For the text-containing cell, return its midpoint in [X, Y] coordinate format. 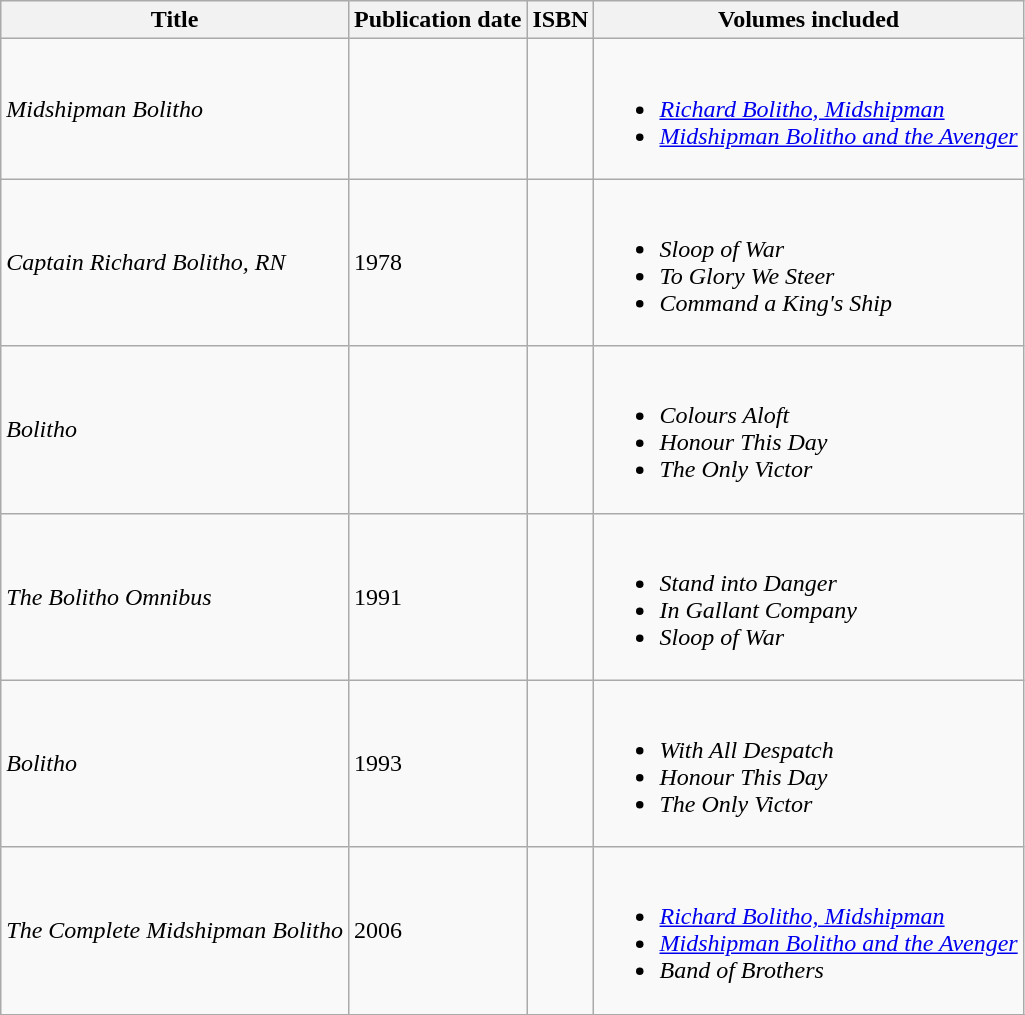
Publication date [437, 20]
ISBN [560, 20]
Stand into DangerIn Gallant CompanySloop of War [808, 596]
Richard Bolitho, MidshipmanMidshipman Bolitho and the Avenger [808, 109]
The Complete Midshipman Bolitho [175, 930]
Richard Bolitho, MidshipmanMidshipman Bolitho and the Avenger Band of Brothers [808, 930]
Sloop of WarTo Glory We SteerCommand a King's Ship [808, 262]
Captain Richard Bolitho, RN [175, 262]
The Bolitho Omnibus [175, 596]
Title [175, 20]
1978 [437, 262]
2006 [437, 930]
Colours AloftHonour This DayThe Only Victor [808, 430]
Midshipman Bolitho [175, 109]
Volumes included [808, 20]
1991 [437, 596]
With All DespatchHonour This DayThe Only Victor [808, 764]
1993 [437, 764]
